Return the [X, Y] coordinate for the center point of the cell that contains the specified text.  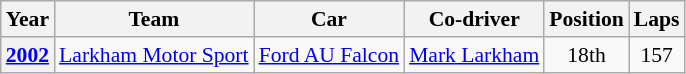
2002 [28, 55]
Mark Larkham [474, 55]
Larkham Motor Sport [154, 55]
Year [28, 19]
Ford AU Falcon [329, 55]
Position [586, 19]
18th [586, 55]
Laps [657, 19]
Team [154, 19]
Car [329, 19]
Co-driver [474, 19]
157 [657, 55]
